Provide the (x, y) coordinate of the cell's center where the given text is located.  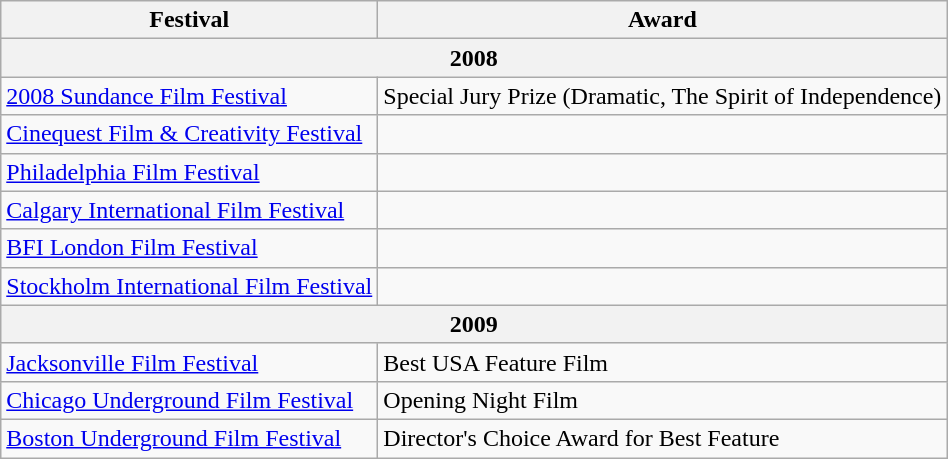
Calgary International Film Festival (190, 210)
Special Jury Prize (Dramatic, The Spirit of Independence) (662, 96)
BFI London Film Festival (190, 248)
Best USA Feature Film (662, 362)
2008 (474, 58)
Stockholm International Film Festival (190, 286)
Cinequest Film & Creativity Festival (190, 134)
2009 (474, 324)
2008 Sundance Film Festival (190, 96)
Award (662, 20)
Chicago Underground Film Festival (190, 400)
Festival (190, 20)
Boston Underground Film Festival (190, 438)
Opening Night Film (662, 400)
Philadelphia Film Festival (190, 172)
Director's Choice Award for Best Feature (662, 438)
Jacksonville Film Festival (190, 362)
